Determine the [x, y] coordinate at the center of the cell enclosing the given text.  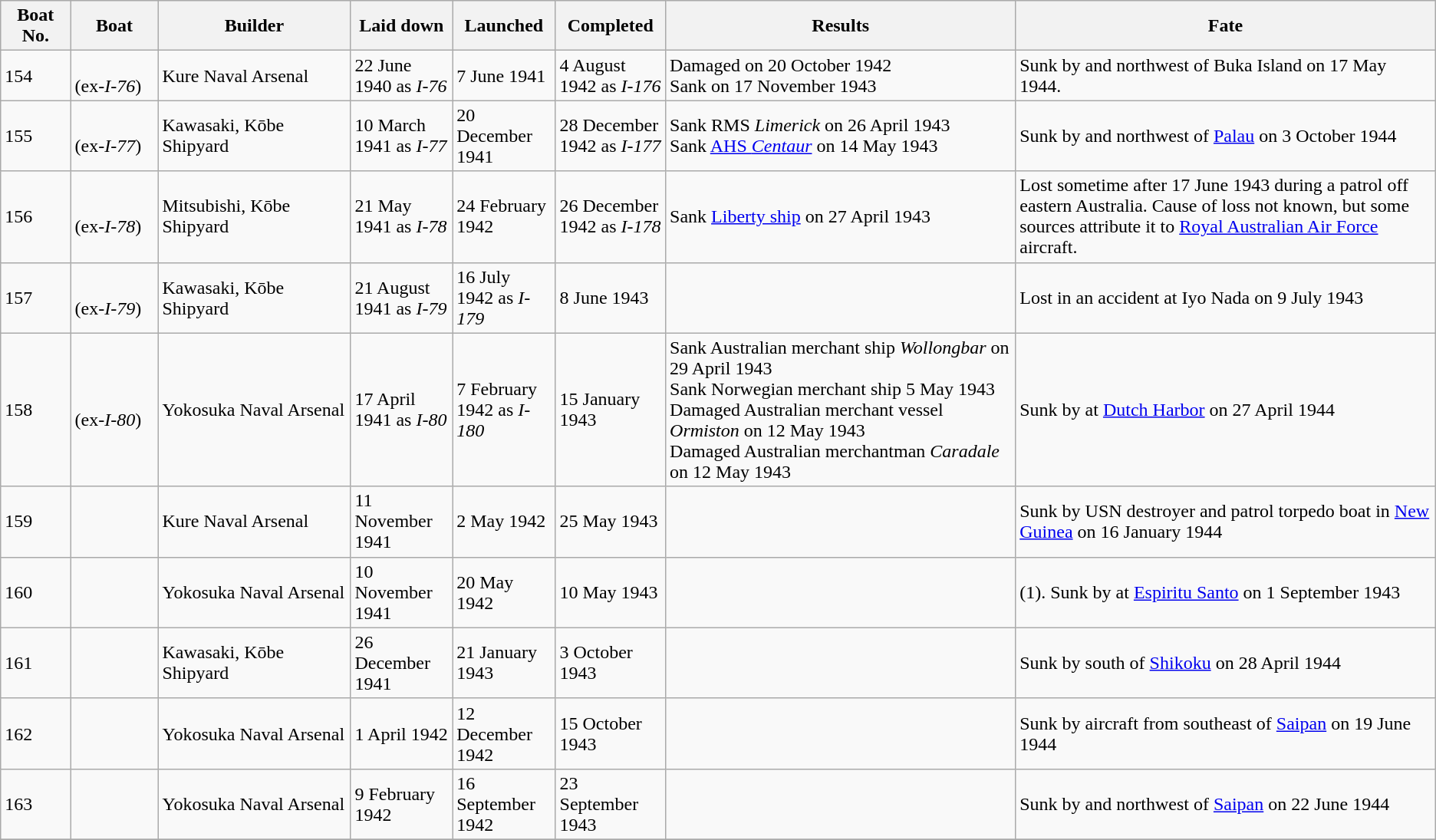
26 December 1941 [402, 663]
1 April 1942 [402, 733]
Completed [611, 26]
26 December 1942 as I-178 [611, 216]
Launched [504, 26]
15 October 1943 [611, 733]
7 June 1941 [504, 75]
159 [35, 522]
Sunk by and northwest of Palau on 3 October 1944 [1226, 136]
24 February 1942 [504, 216]
Boat [114, 26]
Lost in an accident at Iyo Nada on 9 July 1943 [1226, 298]
Builder [255, 26]
(1). Sunk by at Espiritu Santo on 1 September 1943 [1226, 592]
162 [35, 733]
Fate [1226, 26]
10 November 1941 [402, 592]
Sunk by USN destroyer and patrol torpedo boat in New Guinea on 16 January 1944 [1226, 522]
15 January 1943 [611, 410]
(ex-I-77) [114, 136]
21 January 1943 [504, 663]
8 June 1943 [611, 298]
12 December 1942 [504, 733]
156 [35, 216]
Damaged on 20 October 1942Sank on 17 November 1943 [841, 75]
20 May 1942 [504, 592]
9 February 1942 [402, 804]
3 October 1943 [611, 663]
28 December 1942 as I-177 [611, 136]
Boat No. [35, 26]
10 May 1943 [611, 592]
Sank Liberty ship on 27 April 1943 [841, 216]
Sank RMS Limerick on 26 April 1943Sank AHS Centaur on 14 May 1943 [841, 136]
154 [35, 75]
16 September 1942 [504, 804]
23 September 1943 [611, 804]
7 February 1942 as I-180 [504, 410]
163 [35, 804]
Sunk by at Dutch Harbor on 27 April 1944 [1226, 410]
Laid down [402, 26]
4 August 1942 as I-176 [611, 75]
22 June 1940 as I-76 [402, 75]
Sunk by and northwest of Buka Island on 17 May 1944. [1226, 75]
Results [841, 26]
2 May 1942 [504, 522]
20 December 1941 [504, 136]
157 [35, 298]
11 November 1941 [402, 522]
(ex-I-79) [114, 298]
25 May 1943 [611, 522]
(ex-I-78) [114, 216]
158 [35, 410]
(ex-I-80) [114, 410]
16 July 1942 as I-179 [504, 298]
Sunk by aircraft from southeast of Saipan on 19 June 1944 [1226, 733]
160 [35, 592]
Sunk by south of Shikoku on 28 April 1944 [1226, 663]
Sunk by and northwest of Saipan on 22 June 1944 [1226, 804]
(ex-I-76) [114, 75]
161 [35, 663]
Mitsubishi, Kōbe Shipyard [255, 216]
21 May 1941 as I-78 [402, 216]
10 March 1941 as I-77 [402, 136]
17 April 1941 as I-80 [402, 410]
21 August 1941 as I-79 [402, 298]
155 [35, 136]
